Output the (X, Y) coordinate of the center of the cell containing the given text.  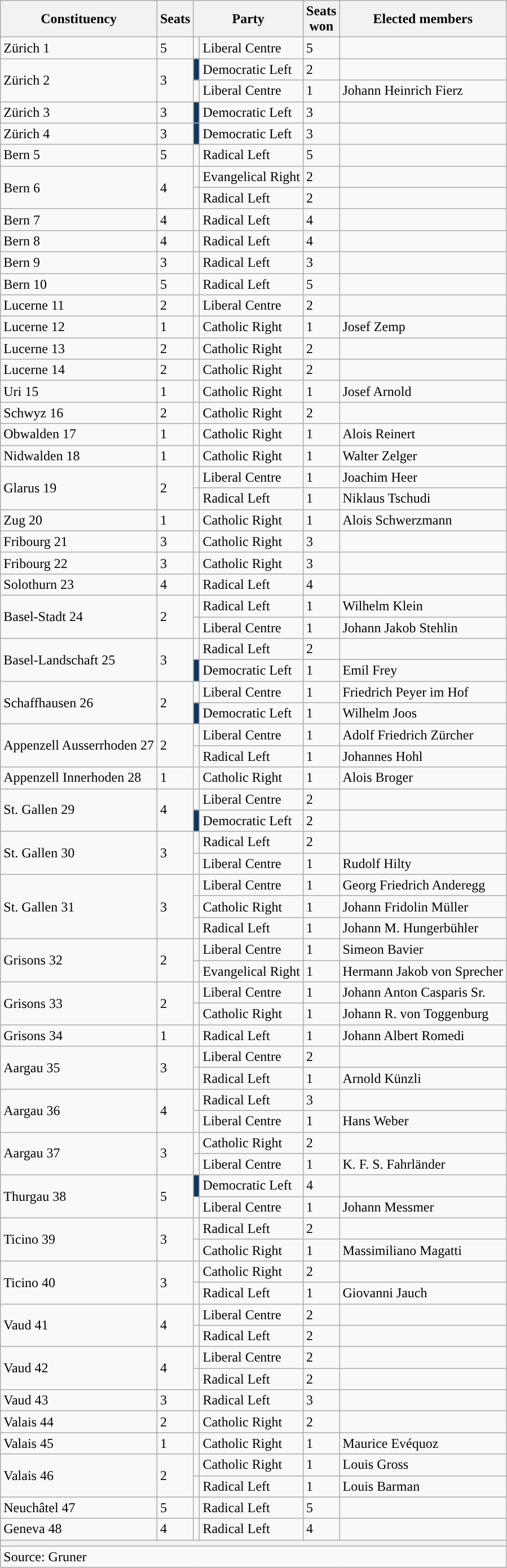
Massimiliano Magatti (423, 1250)
St. Gallen 31 (79, 906)
Johann R. von Toggenburg (423, 1014)
Ticino 40 (79, 1282)
Johann Anton Casparis Sr. (423, 993)
Emil Frey (423, 671)
Hans Weber (423, 1121)
Johann Albert Romedi (423, 1036)
Grisons 34 (79, 1036)
Walter Zelger (423, 456)
Lucerne 14 (79, 370)
Bern 10 (79, 284)
Niklaus Tschudi (423, 499)
Johann Fridolin Müller (423, 906)
Bern 8 (79, 241)
Thurgau 38 (79, 1196)
Maurice Evéquoz (423, 1443)
Nidwalden 18 (79, 456)
Zürich 1 (79, 48)
Georg Friedrich Anderegg (423, 885)
Basel-Landschaft 25 (79, 660)
Aargau 35 (79, 1068)
Basel-Stadt 24 (79, 616)
Schaffhausen 26 (79, 703)
Valais 46 (79, 1475)
Ticino 39 (79, 1239)
Lucerne 12 (79, 327)
Vaud 41 (79, 1325)
Hermann Jakob von Sprecher (423, 971)
Alois Reinert (423, 434)
Lucerne 13 (79, 349)
Seats (175, 19)
Alois Schwerzmann (423, 520)
Johann Jakob Stehlin (423, 628)
Lucerne 11 (79, 306)
Bern 5 (79, 155)
Giovanni Jauch (423, 1293)
Zug 20 (79, 520)
Wilhelm Joos (423, 713)
Bern 7 (79, 219)
Rudolf Hilty (423, 864)
Simeon Bavier (423, 949)
Johann Messmer (423, 1207)
Bern 9 (79, 262)
K. F. S. Fahrländer (423, 1164)
Valais 45 (79, 1443)
Party (248, 19)
Zürich 3 (79, 112)
Appenzell Ausserrhoden 27 (79, 746)
Johann Heinrich Fierz (423, 91)
Aargau 37 (79, 1153)
Johann M. Hungerbühler (423, 928)
Uri 15 (79, 391)
Fribourg 21 (79, 541)
Geneva 48 (79, 1529)
Elected members (423, 19)
Louis Barman (423, 1486)
Neuchâtel 47 (79, 1508)
St. Gallen 30 (79, 853)
Alois Broger (423, 778)
Josef Arnold (423, 391)
Fribourg 22 (79, 563)
Grisons 32 (79, 960)
St. Gallen 29 (79, 810)
Aargau 36 (79, 1111)
Wilhelm Klein (423, 606)
Joachim Heer (423, 477)
Glarus 19 (79, 488)
Vaud 42 (79, 1368)
Valais 44 (79, 1422)
Adolf Friedrich Zürcher (423, 735)
Friedrich Peyer im Hof (423, 692)
Bern 6 (79, 187)
Josef Zemp (423, 327)
Grisons 33 (79, 1003)
Zürich 2 (79, 80)
Louis Gross (423, 1465)
Obwalden 17 (79, 434)
Appenzell Innerhoden 28 (79, 778)
Schwyz 16 (79, 413)
Solothurn 23 (79, 584)
Johannes Hohl (423, 756)
Arnold Künzli (423, 1078)
Zürich 4 (79, 134)
Constituency (79, 19)
Seatswon (321, 19)
Vaud 43 (79, 1400)
Source: Gruner (254, 1557)
